From the cell containing the given text, extract its center point as (X, Y) coordinate. 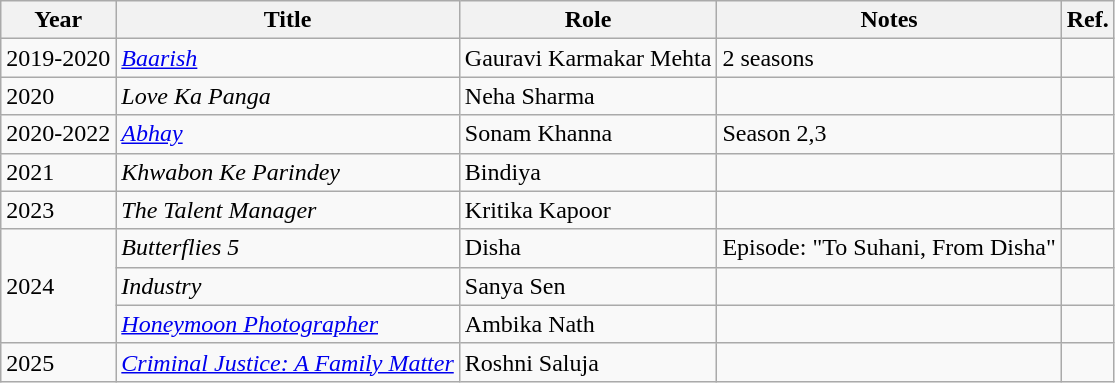
Disha (588, 248)
Roshni Saluja (588, 362)
Year (58, 20)
Khwabon Ke Parindey (288, 172)
Gauravi Karmakar Mehta (588, 58)
Role (588, 20)
Neha Sharma (588, 96)
2019-2020 (58, 58)
Notes (889, 20)
2021 (58, 172)
Title (288, 20)
Bindiya (588, 172)
2024 (58, 286)
2020-2022 (58, 134)
Sanya Sen (588, 286)
2020 (58, 96)
The Talent Manager (288, 210)
2025 (58, 362)
Love Ka Panga (288, 96)
Kritika Kapoor (588, 210)
2023 (58, 210)
Industry (288, 286)
Honeymoon Photographer (288, 324)
Abhay (288, 134)
Ambika Nath (588, 324)
Baarish (288, 58)
Criminal Justice: A Family Matter (288, 362)
Butterflies 5 (288, 248)
Sonam Khanna (588, 134)
Episode: "To Suhani, From Disha" (889, 248)
Ref. (1088, 20)
Season 2,3 (889, 134)
2 seasons (889, 58)
